Output the (x, y) coordinate of the center of the cell containing the given text.  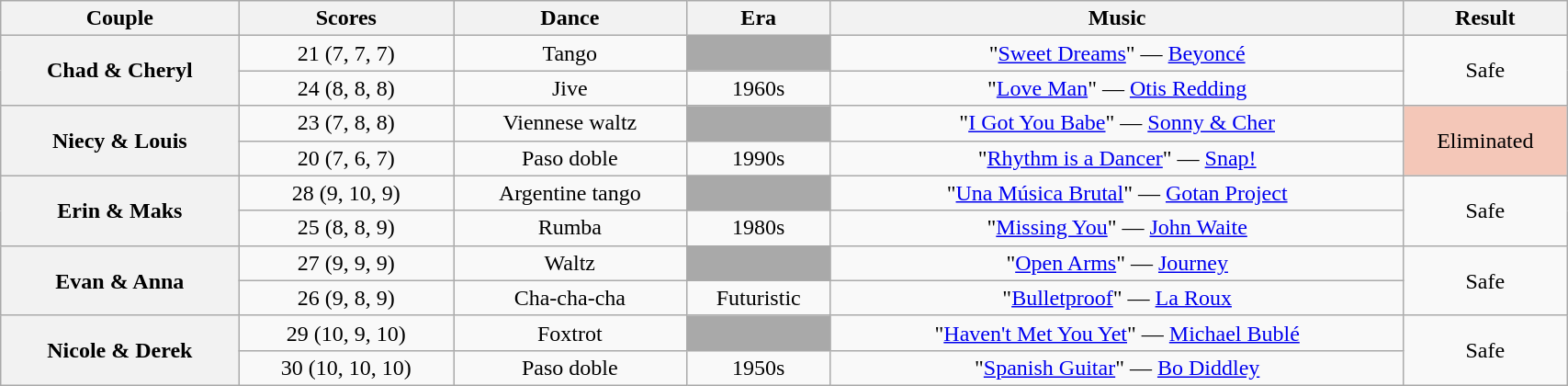
1950s (759, 368)
"I Got You Babe" — Sonny & Cher (1117, 123)
Erin & Maks (119, 210)
Nicole & Derek (119, 350)
Foxtrot (570, 333)
Waltz (570, 263)
Futuristic (759, 298)
1990s (759, 158)
Tango (570, 53)
24 (8, 8, 8) (346, 88)
Dance (570, 18)
Era (759, 18)
Eliminated (1485, 141)
20 (7, 6, 7) (346, 158)
27 (9, 9, 9) (346, 263)
"Open Arms" — Journey (1117, 263)
1960s (759, 88)
"Una Música Brutal" — Gotan Project (1117, 193)
Scores (346, 18)
25 (8, 8, 9) (346, 228)
1980s (759, 228)
29 (10, 9, 10) (346, 333)
"Spanish Guitar" — Bo Diddley (1117, 368)
Couple (119, 18)
"Haven't Met You Yet" — Michael Bublé (1117, 333)
Music (1117, 18)
Argentine tango (570, 193)
"Love Man" — Otis Redding (1117, 88)
Evan & Anna (119, 280)
"Missing You" — John Waite (1117, 228)
Jive (570, 88)
26 (9, 8, 9) (346, 298)
23 (7, 8, 8) (346, 123)
Rumba (570, 228)
30 (10, 10, 10) (346, 368)
21 (7, 7, 7) (346, 53)
Cha-cha-cha (570, 298)
"Rhythm is a Dancer" — Snap! (1117, 158)
"Sweet Dreams" — Beyoncé (1117, 53)
Result (1485, 18)
28 (9, 10, 9) (346, 193)
Viennese waltz (570, 123)
Chad & Cheryl (119, 71)
"Bulletproof" — La Roux (1117, 298)
Niecy & Louis (119, 141)
